Return (X, Y) of the center of cell containing provided text 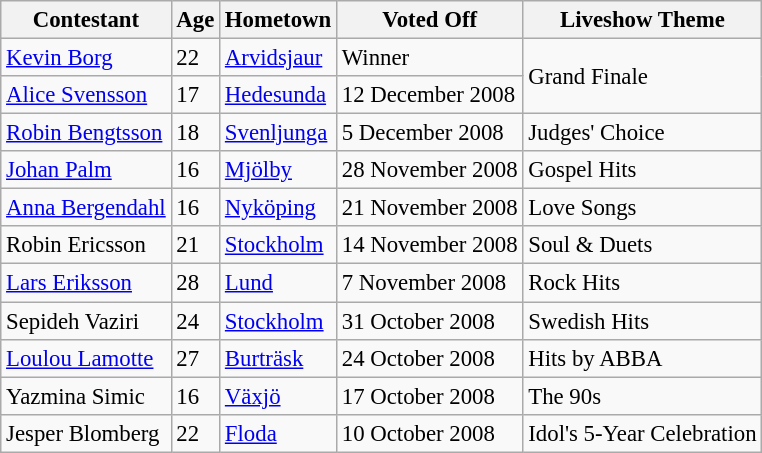
18 (196, 133)
Robin Ericsson (86, 245)
Swedish Hits (642, 321)
10 October 2008 (429, 433)
27 (196, 358)
Sepideh Vaziri (86, 321)
Jesper Blomberg (86, 433)
Contestant (86, 20)
31 October 2008 (429, 321)
Grand Finale (642, 76)
Age (196, 20)
Love Songs (642, 208)
Johan Palm (86, 170)
24 October 2008 (429, 358)
Judges' Choice (642, 133)
17 October 2008 (429, 396)
Växjö (278, 396)
Svenljunga (278, 133)
21 November 2008 (429, 208)
Loulou Lamotte (86, 358)
7 November 2008 (429, 283)
Anna Bergendahl (86, 208)
Robin Bengtsson (86, 133)
Kevin Borg (86, 58)
Nyköping (278, 208)
12 December 2008 (429, 95)
The 90s (642, 396)
Soul & Duets (642, 245)
Arvidsjaur (278, 58)
Hits by ABBA (642, 358)
Idol's 5-Year Celebration (642, 433)
Burträsk (278, 358)
Voted Off (429, 20)
5 December 2008 (429, 133)
24 (196, 321)
14 November 2008 (429, 245)
Floda (278, 433)
Alice Svensson (86, 95)
28 (196, 283)
28 November 2008 (429, 170)
21 (196, 245)
Hedesunda (278, 95)
Liveshow Theme (642, 20)
Rock Hits (642, 283)
Hometown (278, 20)
Mjölby (278, 170)
Lund (278, 283)
17 (196, 95)
Yazmina Simic (86, 396)
Winner (429, 58)
Gospel Hits (642, 170)
Lars Eriksson (86, 283)
